Extract the (x, y) coordinate from the center of the cell holding the provided text.  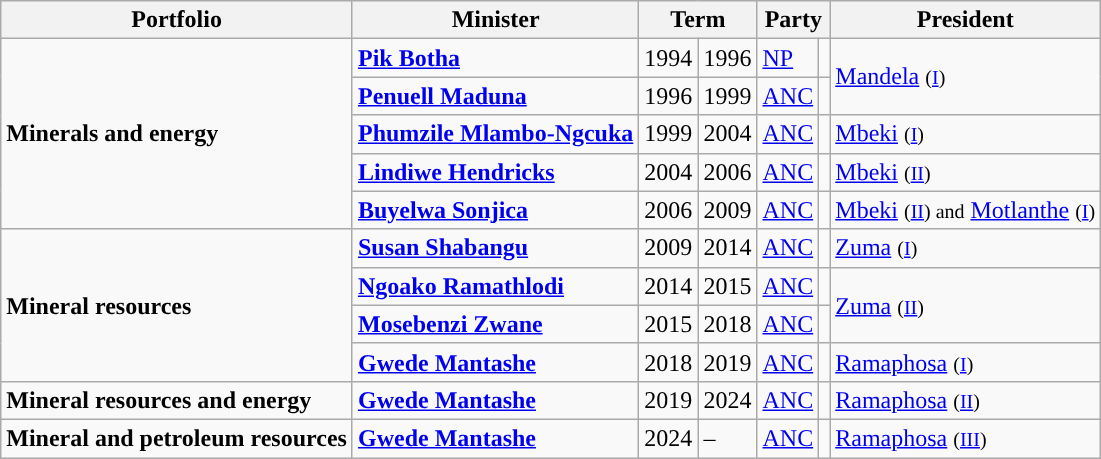
Mandela (I) (966, 77)
Mbeki (I) (966, 134)
Ramaphosa (II) (966, 400)
1994 (668, 58)
Buyelwa Sonjica (495, 210)
Phumzile Mlambo-Ngcuka (495, 134)
Minister (495, 20)
Mosebenzi Zwane (495, 324)
– (728, 438)
Mbeki (II) (966, 172)
Lindiwe Hendricks (495, 172)
Portfolio (177, 20)
Mbeki (II) and Motlanthe (I) (966, 210)
Zuma (II) (966, 305)
Mineral and petroleum resources (177, 438)
Pik Botha (495, 58)
Mineral resources and energy (177, 400)
Ramaphosa (III) (966, 438)
NP (788, 58)
Zuma (I) (966, 248)
Ngoako Ramathlodi (495, 286)
Ramaphosa (I) (966, 362)
Minerals and energy (177, 134)
Penuell Maduna (495, 96)
President (966, 20)
Term (698, 20)
Mineral resources (177, 305)
Party (794, 20)
Susan Shabangu (495, 248)
